Scan for the cell matching the given text and deliver its (x, y) coordinate at center. 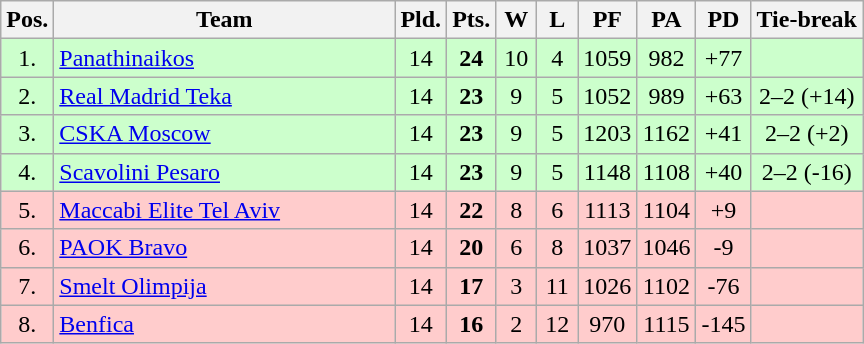
Pts. (472, 20)
Smelt Olimpija (224, 286)
2–2 (+2) (807, 134)
1104 (666, 210)
989 (666, 96)
982 (666, 58)
W (516, 20)
Tie-break (807, 20)
1108 (666, 172)
2. (28, 96)
1203 (608, 134)
5. (28, 210)
PAOK Bravo (224, 248)
+41 (724, 134)
3. (28, 134)
4 (558, 58)
CSKA Moscow (224, 134)
1115 (666, 324)
6. (28, 248)
+9 (724, 210)
1052 (608, 96)
1. (28, 58)
PF (608, 20)
1046 (666, 248)
PA (666, 20)
7. (28, 286)
1162 (666, 134)
2–2 (-16) (807, 172)
PD (724, 20)
16 (472, 324)
3 (516, 286)
Real Madrid Teka (224, 96)
1059 (608, 58)
12 (558, 324)
17 (472, 286)
+40 (724, 172)
970 (608, 324)
20 (472, 248)
11 (558, 286)
Scavolini Pesaro (224, 172)
Maccabi Elite Tel Aviv (224, 210)
-76 (724, 286)
L (558, 20)
Benfica (224, 324)
2–2 (+14) (807, 96)
Pld. (421, 20)
Pos. (28, 20)
24 (472, 58)
1113 (608, 210)
Team (224, 20)
10 (516, 58)
4. (28, 172)
-145 (724, 324)
8. (28, 324)
-9 (724, 248)
+77 (724, 58)
1102 (666, 286)
1148 (608, 172)
1037 (608, 248)
Panathinaikos (224, 58)
22 (472, 210)
2 (516, 324)
+63 (724, 96)
1026 (608, 286)
